Capture the cell that displays the provided text and extract its [X, Y] central coordinate. 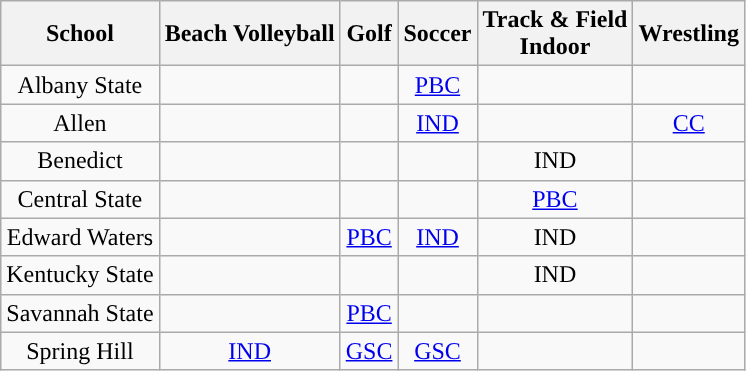
Soccer [438, 34]
Golf [369, 34]
Albany State [80, 85]
Benedict [80, 161]
Kentucky State [80, 275]
Beach Volleyball [250, 34]
Savannah State [80, 313]
Central State [80, 199]
Track & FieldIndoor [555, 34]
Allen [80, 123]
CC [689, 123]
Spring Hill [80, 351]
Wrestling [689, 34]
School [80, 34]
Edward Waters [80, 237]
